Identify which cell holds the provided text, then report its [x, y] central coordinate. 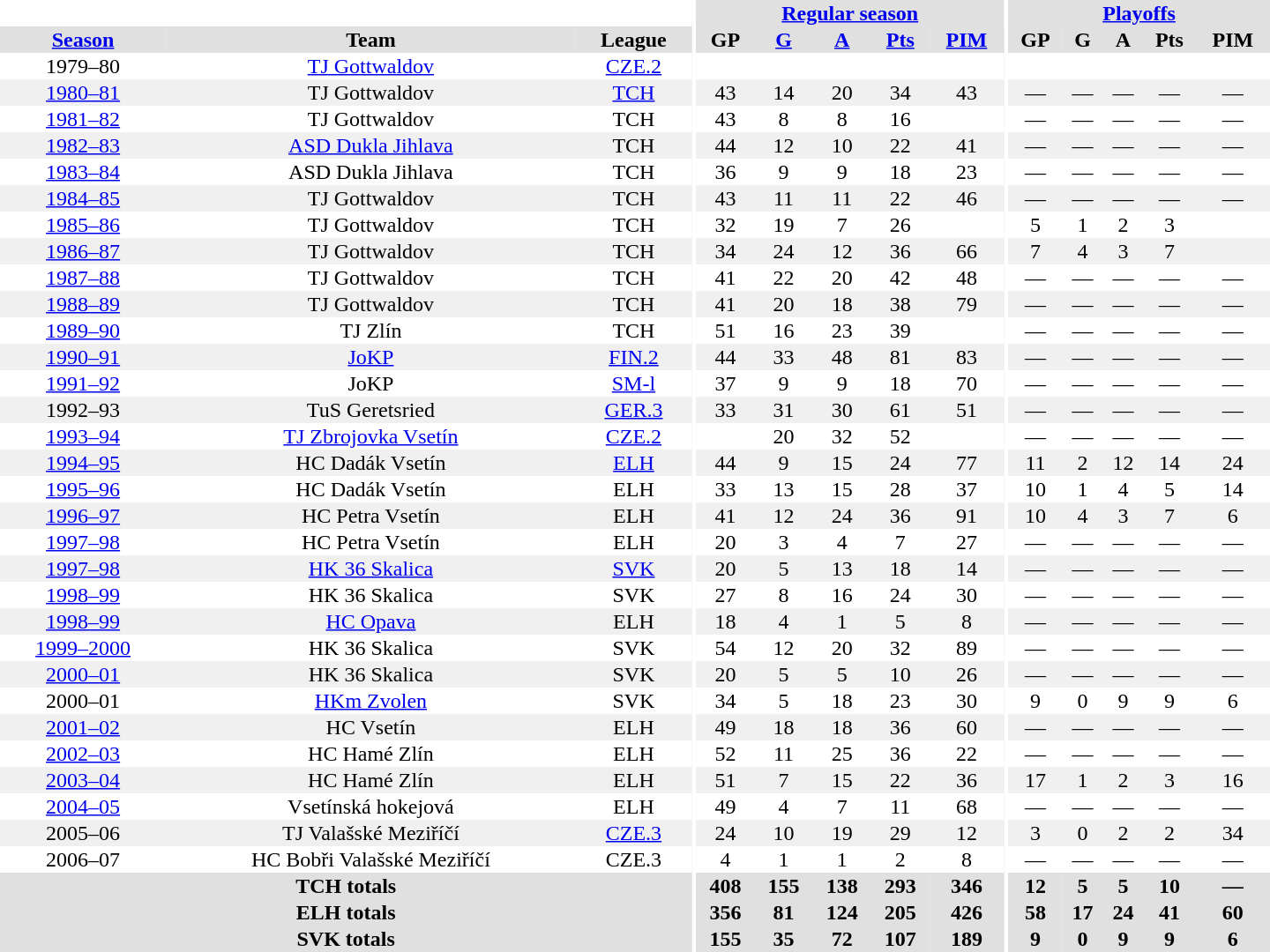
1992–93 [83, 410]
31 [783, 410]
356 [725, 912]
58 [1035, 912]
1980–81 [83, 93]
66 [967, 251]
1996–97 [83, 516]
1986–87 [83, 251]
League [634, 40]
91 [967, 516]
1989–90 [83, 331]
72 [842, 939]
2002–03 [83, 754]
28 [900, 489]
HC Bobři Valašské Meziříčí [370, 859]
FIN.2 [634, 357]
TJ Valašské Meziříčí [370, 833]
1987–88 [83, 278]
1988–89 [83, 304]
2004–05 [83, 807]
46 [967, 198]
29 [900, 833]
83 [967, 357]
SVK totals [346, 939]
Vsetínská hokejová [370, 807]
79 [967, 304]
1999–2000 [83, 648]
HC Opava [370, 621]
70 [967, 383]
2003–04 [83, 780]
426 [967, 912]
HKm Zvolen [370, 701]
2005–06 [83, 833]
2001–02 [83, 727]
39 [900, 331]
Team [370, 40]
1994–95 [83, 463]
293 [900, 886]
408 [725, 886]
1991–92 [83, 383]
107 [900, 939]
HC Vsetín [370, 727]
TuS Geretsried [370, 410]
38 [900, 304]
SM-l [634, 383]
77 [967, 463]
346 [967, 886]
89 [967, 648]
TJ Zlín [370, 331]
1995–96 [83, 489]
Regular season [850, 13]
GER.3 [634, 410]
TJ Zbrojovka Vsetín [370, 436]
1983–84 [83, 172]
205 [900, 912]
42 [900, 278]
54 [725, 648]
Season [83, 40]
2006–07 [83, 859]
189 [967, 939]
138 [842, 886]
1990–91 [83, 357]
25 [842, 754]
1981–82 [83, 119]
1984–85 [83, 198]
Playoffs [1139, 13]
61 [900, 410]
124 [842, 912]
1985–86 [83, 225]
35 [783, 939]
1979–80 [83, 66]
ELH totals [346, 912]
1982–83 [83, 145]
TCH totals [346, 886]
68 [967, 807]
1993–94 [83, 436]
